Determine the [x, y] coordinate at the center of the cell enclosing the given text.  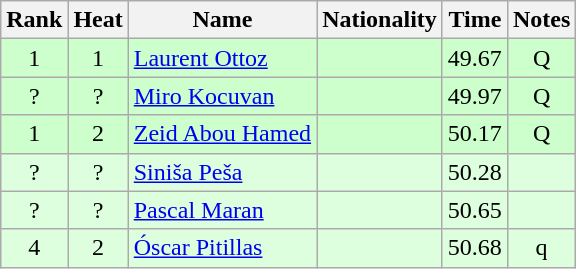
49.67 [474, 58]
Zeid Abou Hamed [222, 134]
Heat [98, 20]
Óscar Pitillas [222, 248]
50.65 [474, 210]
Siniša Peša [222, 172]
50.28 [474, 172]
Laurent Ottoz [222, 58]
q [541, 248]
Notes [541, 20]
Nationality [380, 20]
4 [34, 248]
Rank [34, 20]
Time [474, 20]
49.97 [474, 96]
Name [222, 20]
50.68 [474, 248]
Miro Kocuvan [222, 96]
Pascal Maran [222, 210]
50.17 [474, 134]
